Provide the (X, Y) coordinate of the cell's center where the given text is located.  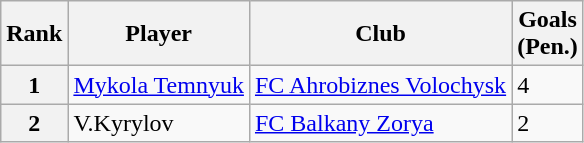
Club (380, 34)
FC Balkany Zorya (380, 123)
V.Kyrylov (159, 123)
FC Ahrobiznes Volochysk (380, 85)
1 (34, 85)
Mykola Temnyuk (159, 85)
Rank (34, 34)
4 (548, 85)
Goals(Pen.) (548, 34)
Player (159, 34)
